Return [x, y] of the center of cell containing provided text 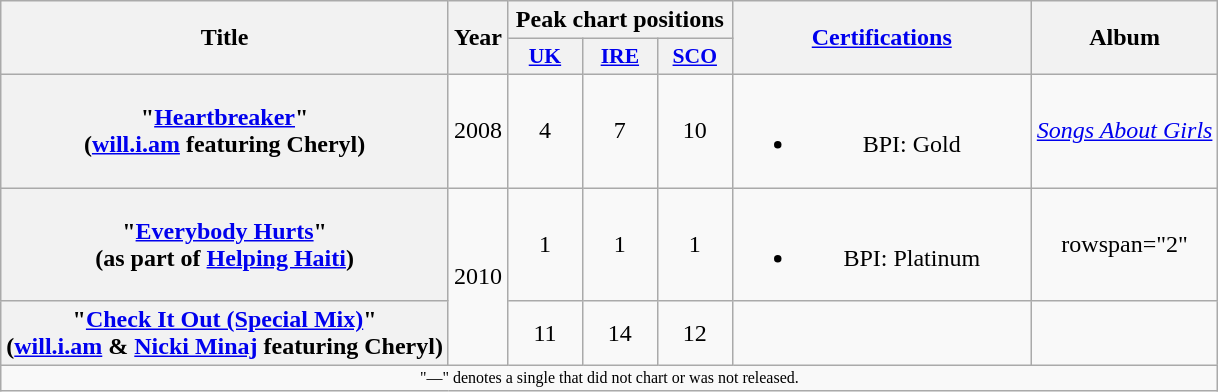
Songs About Girls [1124, 130]
"Everybody Hurts"(as part of Helping Haiti) [225, 244]
2010 [478, 277]
11 [544, 334]
"Heartbreaker"(will.i.am featuring Cheryl) [225, 130]
10 [694, 130]
4 [544, 130]
"Check It Out (Special Mix)"(will.i.am & Nicki Minaj featuring Cheryl) [225, 334]
12 [694, 334]
"—" denotes a single that did not chart or was not released. [610, 378]
BPI: Platinum [882, 244]
IRE [620, 57]
Certifications [882, 38]
UK [544, 57]
SCO [694, 57]
Peak chart positions [620, 20]
7 [620, 130]
BPI: Gold [882, 130]
Title [225, 38]
rowspan="2" [1124, 244]
2008 [478, 130]
Album [1124, 38]
Year [478, 38]
14 [620, 334]
